Search for the cell housing the specified text and yield its (x, y) center coordinate. 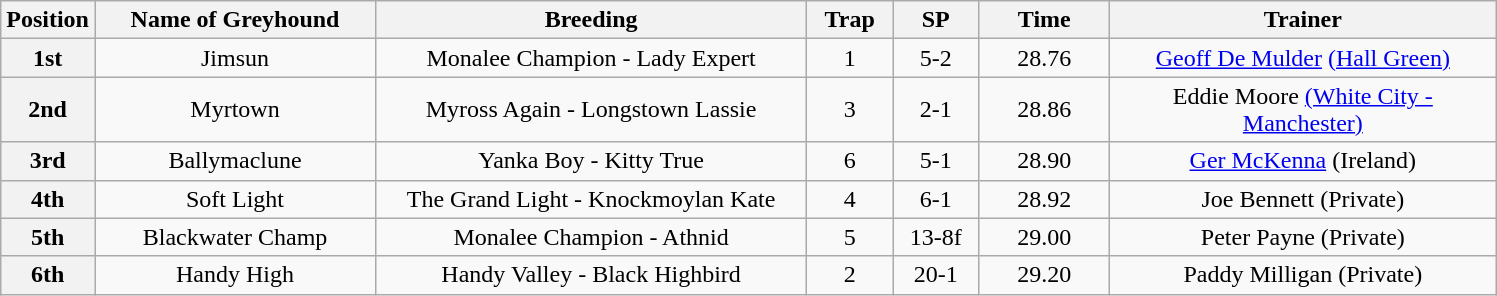
Ballymaclune (234, 161)
Handy Valley - Black Highbird (592, 275)
Position (48, 20)
Blackwater Champ (234, 237)
5-1 (936, 161)
28.86 (1044, 110)
5 (850, 237)
6th (48, 275)
Soft Light (234, 199)
Geoff De Mulder (Hall Green) (1303, 58)
13-8f (936, 237)
2nd (48, 110)
The Grand Light - Knockmoylan Kate (592, 199)
Breeding (592, 20)
Joe Bennett (Private) (1303, 199)
Ger McKenna (Ireland) (1303, 161)
3rd (48, 161)
4 (850, 199)
Time (1044, 20)
29.00 (1044, 237)
29.20 (1044, 275)
Name of Greyhound (234, 20)
1 (850, 58)
Myross Again - Longstown Lassie (592, 110)
Monalee Champion - Athnid (592, 237)
20-1 (936, 275)
Yanka Boy - Kitty True (592, 161)
Paddy Milligan (Private) (1303, 275)
6-1 (936, 199)
2-1 (936, 110)
Trainer (1303, 20)
6 (850, 161)
28.92 (1044, 199)
28.76 (1044, 58)
5-2 (936, 58)
3 (850, 110)
SP (936, 20)
2 (850, 275)
1st (48, 58)
Eddie Moore (White City - Manchester) (1303, 110)
Jimsun (234, 58)
Monalee Champion - Lady Expert (592, 58)
Trap (850, 20)
Myrtown (234, 110)
5th (48, 237)
Handy High (234, 275)
4th (48, 199)
28.90 (1044, 161)
Peter Payne (Private) (1303, 237)
